Detect which cell encompasses the target text, then output its (x, y) center coordinate. 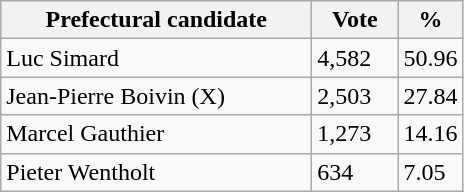
Prefectural candidate (156, 20)
Marcel Gauthier (156, 134)
2,503 (355, 96)
4,582 (355, 58)
Luc Simard (156, 58)
Pieter Wentholt (156, 172)
14.16 (430, 134)
50.96 (430, 58)
Jean-Pierre Boivin (X) (156, 96)
7.05 (430, 172)
634 (355, 172)
Vote (355, 20)
27.84 (430, 96)
1,273 (355, 134)
% (430, 20)
